Capture the cell that displays the provided text and extract its (x, y) central coordinate. 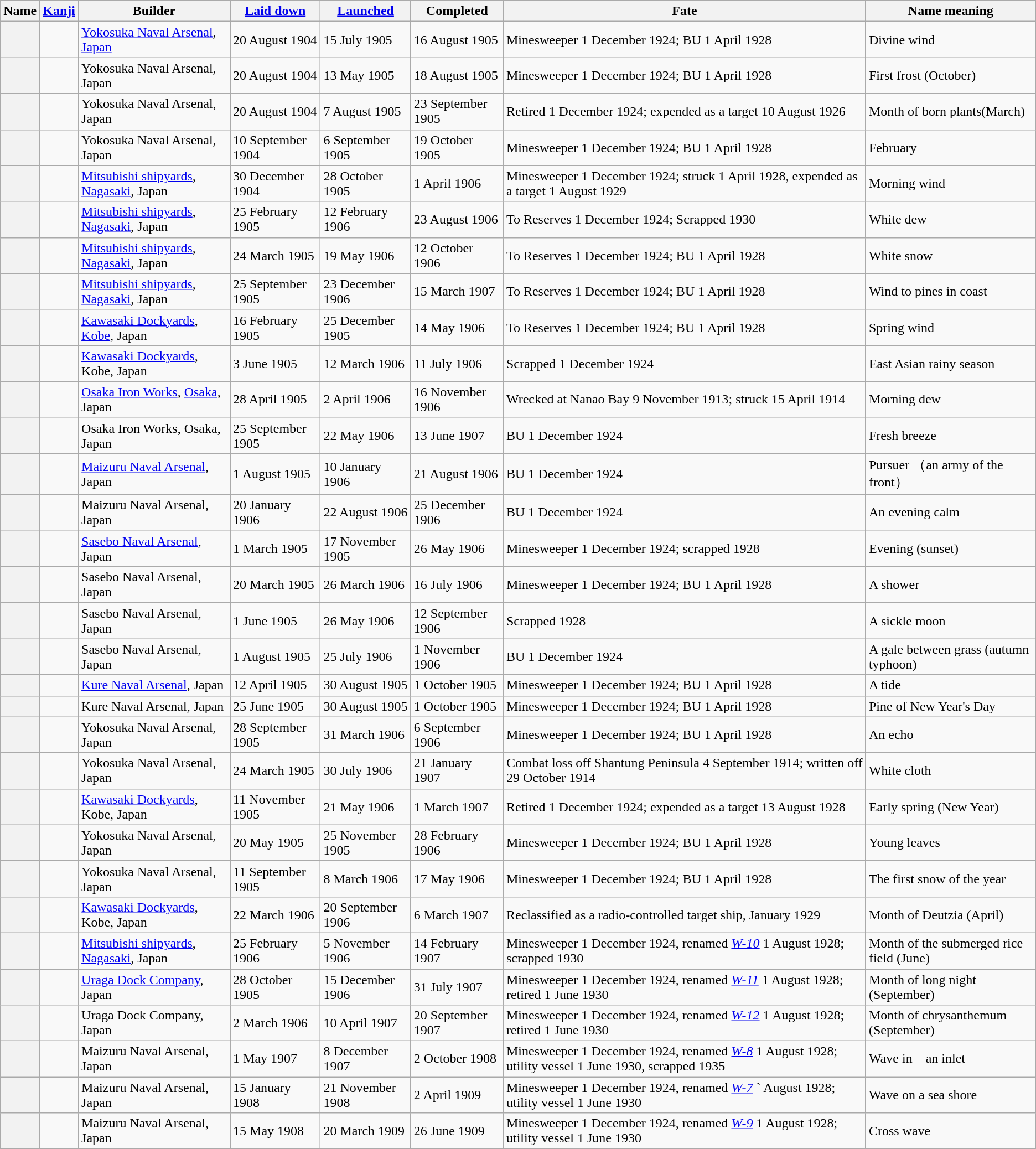
16 August 1905 (457, 40)
16 November 1906 (457, 400)
17 May 1906 (457, 879)
Wrecked at Nanao Bay 9 November 1913; struck 15 April 1914 (684, 400)
15 January 1908 (276, 1095)
23 December 1906 (365, 291)
2 October 1908 (457, 1059)
White dew (951, 219)
Builder (154, 11)
22 March 1906 (276, 914)
25 December 1905 (365, 328)
8 December 1907 (365, 1059)
20 January 1906 (276, 513)
17 November 1905 (365, 549)
Minesweeper 1 December 1924, renamed W-12 1 August 1928; retired 1 June 1930 (684, 1023)
3 June 1905 (276, 363)
12 February 1906 (365, 219)
6 March 1907 (457, 914)
Laid down (276, 11)
11 November 1905 (276, 807)
20 September 1907 (457, 1023)
13 May 1905 (365, 75)
Minesweeper 1 December 1924, renamed W-8 1 August 1928; utility vessel 1 June 1930, scrapped 1935 (684, 1059)
2 April 1909 (457, 1095)
White snow (951, 256)
Scrapped 1 December 1924 (684, 363)
15 May 1908 (276, 1131)
Minesweeper 1 December 1924; struck 1 April 1928, expended as a target 1 August 1929 (684, 184)
18 August 1905 (457, 75)
14 February 1907 (457, 951)
White cloth (951, 770)
Kanji (59, 11)
15 July 1905 (365, 40)
1 November 1906 (457, 656)
Divine wind (951, 40)
21 May 1906 (365, 807)
To Reserves 1 December 1924; Scrapped 1930 (684, 219)
Fate (684, 11)
20 March 1909 (365, 1131)
1 March 1905 (276, 549)
22 August 1906 (365, 513)
Month of long night (September) (951, 986)
Month of Deutzia (April) (951, 914)
12 March 1906 (365, 363)
8 March 1906 (365, 879)
20 September 1906 (365, 914)
26 March 1906 (365, 584)
First frost (October) (951, 75)
11 July 1906 (457, 363)
Wave in an inlet (951, 1059)
Evening (sunset) (951, 549)
Minesweeper 1 December 1924; scrapped 1928 (684, 549)
19 May 1906 (365, 256)
16 July 1906 (457, 584)
1 April 1906 (457, 184)
1 June 1905 (276, 621)
A tide (951, 685)
Minesweeper 1 December 1924, renamed W-11 1 August 1928; retired 1 June 1930 (684, 986)
21 November 1908 (365, 1095)
25 June 1905 (276, 706)
Minesweeper 1 December 1924, renamed W-7 ` August 1928; utility vessel 1 June 1930 (684, 1095)
A shower (951, 584)
26 June 1909 (457, 1131)
Month of the submerged rice field (June) (951, 951)
12 September 1906 (457, 621)
28 April 1905 (276, 400)
Morning dew (951, 400)
A sickle moon (951, 621)
7 August 1905 (365, 112)
10 January 1906 (365, 474)
19 October 1905 (457, 147)
Name (20, 11)
10 September 1904 (276, 147)
Spring wind (951, 328)
Wind to pines in coast (951, 291)
6 September 1906 (457, 735)
25 February 1905 (276, 219)
2 April 1906 (365, 400)
Pine of New Year's Day (951, 706)
21 August 1906 (457, 474)
28 September 1905 (276, 735)
Retired 1 December 1924; expended as a target 10 August 1926 (684, 112)
12 April 1905 (276, 685)
15 March 1907 (457, 291)
Scrapped 1928 (684, 621)
6 September 1905 (365, 147)
30 December 1904 (276, 184)
20 May 1905 (276, 842)
12 October 1906 (457, 256)
Name meaning (951, 11)
1 March 1907 (457, 807)
25 July 1906 (365, 656)
The first snow of the year (951, 879)
10 April 1907 (365, 1023)
Early spring (New Year) (951, 807)
30 July 1906 (365, 770)
Minesweeper 1 December 1924, renamed W-9 1 August 1928; utility vessel 1 June 1930 (684, 1131)
Minesweeper 1 December 1924, renamed W-10 1 August 1928; scrapped 1930 (684, 951)
A gale between grass (autumn typhoon) (951, 656)
2 March 1906 (276, 1023)
22 May 1906 (365, 435)
20 March 1905 (276, 584)
25 November 1905 (365, 842)
Morning wind (951, 184)
Launched (365, 11)
Young leaves (951, 842)
Month of born plants(March) (951, 112)
28 February 1906 (457, 842)
23 August 1906 (457, 219)
Pursuer （an army of the front） (951, 474)
Cross wave (951, 1131)
Combat loss off Shantung Peninsula 4 September 1914; written off 29 October 1914 (684, 770)
Wave on a sea shore (951, 1095)
14 May 1906 (457, 328)
Reclassified as a radio-controlled target ship, January 1929 (684, 914)
5 November 1906 (365, 951)
Retired 1 December 1924; expended as a target 13 August 1928 (684, 807)
Completed (457, 11)
1 May 1907 (276, 1059)
East Asian rainy season (951, 363)
25 February 1906 (276, 951)
23 September 1905 (457, 112)
An evening calm (951, 513)
An echo (951, 735)
13 June 1907 (457, 435)
February (951, 147)
16 February 1905 (276, 328)
11 September 1905 (276, 879)
31 July 1907 (457, 986)
31 March 1906 (365, 735)
Month of chrysanthemum (September) (951, 1023)
Fresh breeze (951, 435)
25 December 1906 (457, 513)
15 December 1906 (365, 986)
21 January 1907 (457, 770)
